Pinpoint the cell where the given text exists, returning its [x, y] midpoint coordinate. 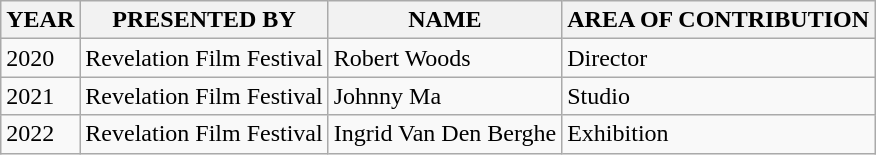
PRESENTED BY [204, 20]
Exhibition [718, 134]
2021 [40, 96]
AREA OF CONTRIBUTION [718, 20]
Studio [718, 96]
Johnny Ma [444, 96]
Director [718, 58]
Robert Woods [444, 58]
Ingrid Van Den Berghe [444, 134]
NAME [444, 20]
2020 [40, 58]
2022 [40, 134]
YEAR [40, 20]
